Find where the given text appears and provide that cell's center as [x, y] coordinate. 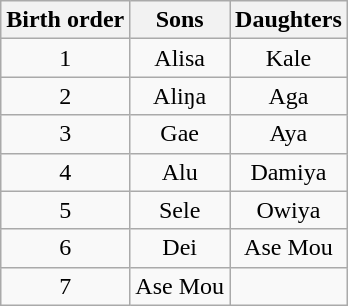
Aliŋa [180, 96]
Damiya [289, 172]
1 [66, 58]
Dei [180, 248]
Alisa [180, 58]
Aya [289, 134]
Sele [180, 210]
4 [66, 172]
Aga [289, 96]
3 [66, 134]
Sons [180, 20]
6 [66, 248]
Kale [289, 58]
5 [66, 210]
Birth order [66, 20]
2 [66, 96]
7 [66, 286]
Owiya [289, 210]
Daughters [289, 20]
Gae [180, 134]
Alu [180, 172]
